Scan for the cell matching the given text and deliver its [X, Y] coordinate at center. 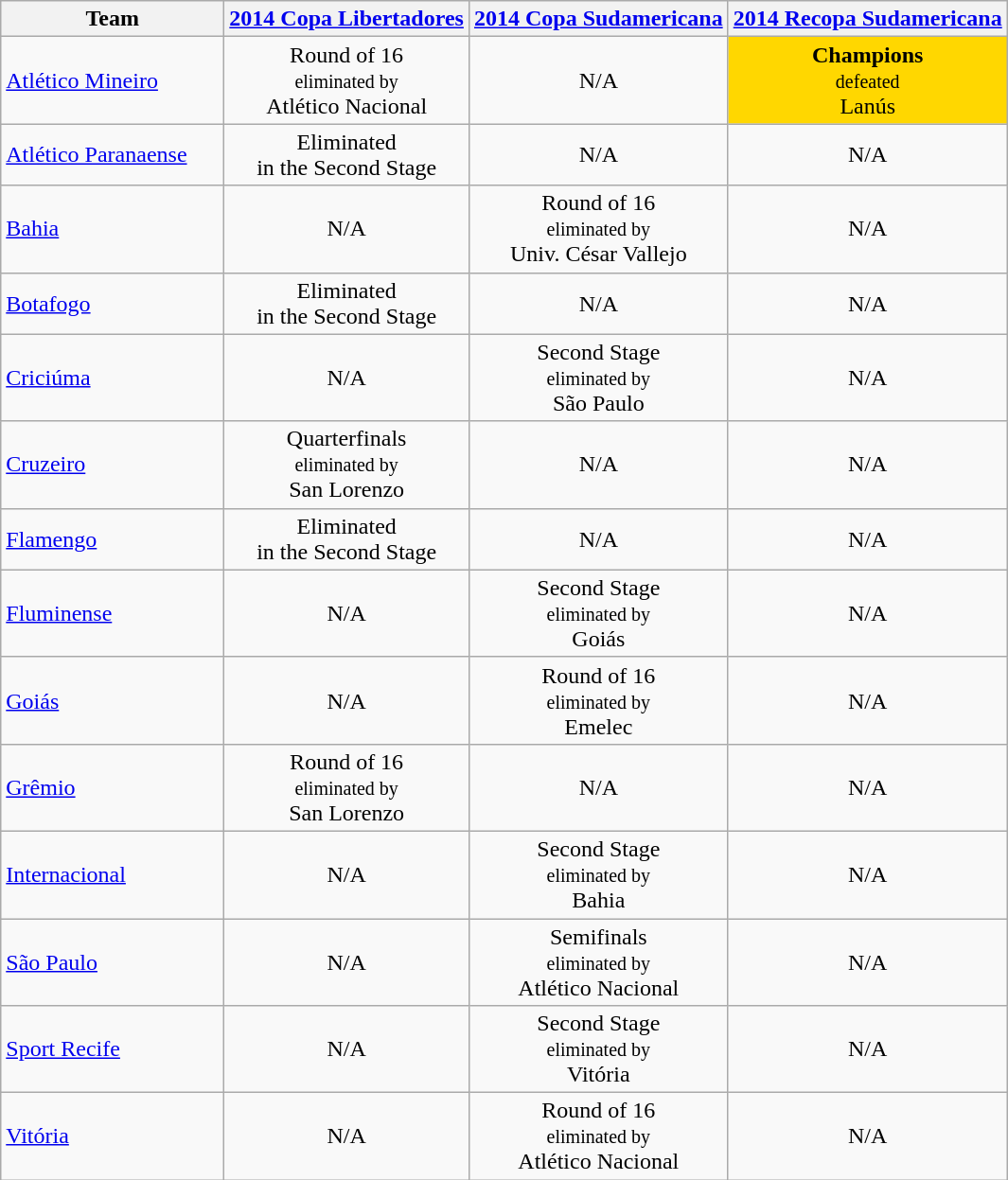
Team [113, 19]
Atlético Paranaense [113, 155]
Flamengo [113, 539]
2014 Recopa Sudamericana [867, 19]
Quarterfinalseliminated by San Lorenzo [346, 465]
Fluminense [113, 613]
2014 Copa Sudamericana [598, 19]
Bahia [113, 229]
Vitória [113, 1136]
Grêmio [113, 787]
Goiás [113, 700]
Botafogo [113, 303]
Cruzeiro [113, 465]
Round of 16eliminated by San Lorenzo [346, 787]
Second Stageeliminated by Bahia [598, 874]
Criciúma [113, 378]
Internacional [113, 874]
Second Stageeliminated by Goiás [598, 613]
Semifinalseliminated by Atlético Nacional [598, 961]
Atlético Mineiro [113, 80]
2014 Copa Libertadores [346, 19]
Second Stageeliminated by Vitória [598, 1049]
Round of 16eliminated by Emelec [598, 700]
Round of 16eliminated by Univ. César Vallejo [598, 229]
Sport Recife [113, 1049]
Championsdefeated Lanús [867, 80]
São Paulo [113, 961]
Second Stageeliminated by São Paulo [598, 378]
